Detect which cell encompasses the target text, then output its [x, y] center coordinate. 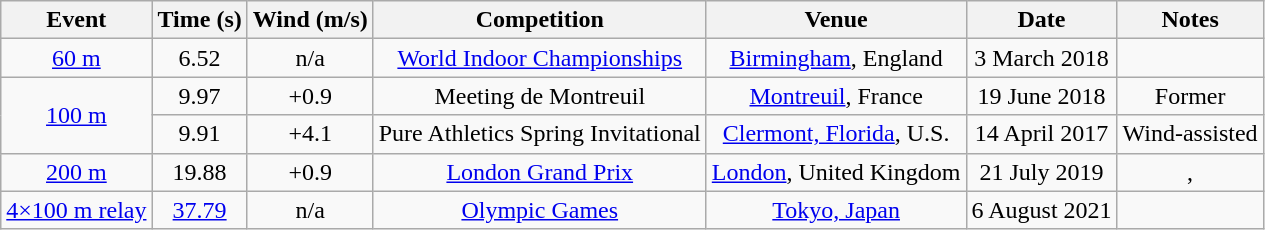
19 June 2018 [1042, 96]
37.79 [200, 210]
Pure Athletics Spring Invitational [540, 134]
6 August 2021 [1042, 210]
Meeting de Montreuil [540, 96]
Tokyo, Japan [836, 210]
Montreuil, France [836, 96]
Venue [836, 20]
Date [1042, 20]
Competition [540, 20]
+4.1 [310, 134]
Wind (m/s) [310, 20]
World Indoor Championships [540, 58]
London Grand Prix [540, 172]
Olympic Games [540, 210]
Time (s) [200, 20]
100 m [76, 115]
200 m [76, 172]
Wind-assisted [1190, 134]
Birmingham, England [836, 58]
14 April 2017 [1042, 134]
6.52 [200, 58]
9.97 [200, 96]
Event [76, 20]
Former [1190, 96]
21 July 2019 [1042, 172]
, [1190, 172]
Clermont, Florida, U.S. [836, 134]
60 m [76, 58]
19.88 [200, 172]
9.91 [200, 134]
4×100 m relay [76, 210]
London, United Kingdom [836, 172]
Notes [1190, 20]
3 March 2018 [1042, 58]
